Search for the cell housing the specified text and yield its (X, Y) center coordinate. 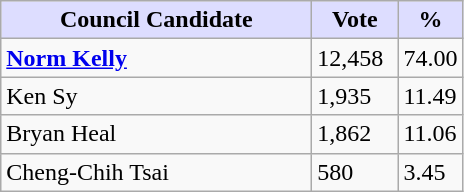
1,935 (355, 96)
Council Candidate (156, 20)
Cheng-Chih Tsai (156, 172)
Bryan Heal (156, 134)
580 (355, 172)
Ken Sy (156, 96)
11.49 (430, 96)
3.45 (430, 172)
12,458 (355, 58)
Norm Kelly (156, 58)
11.06 (430, 134)
1,862 (355, 134)
% (430, 20)
Vote (355, 20)
74.00 (430, 58)
